Determine the (X, Y) coordinate at the center of the cell enclosing the given text.  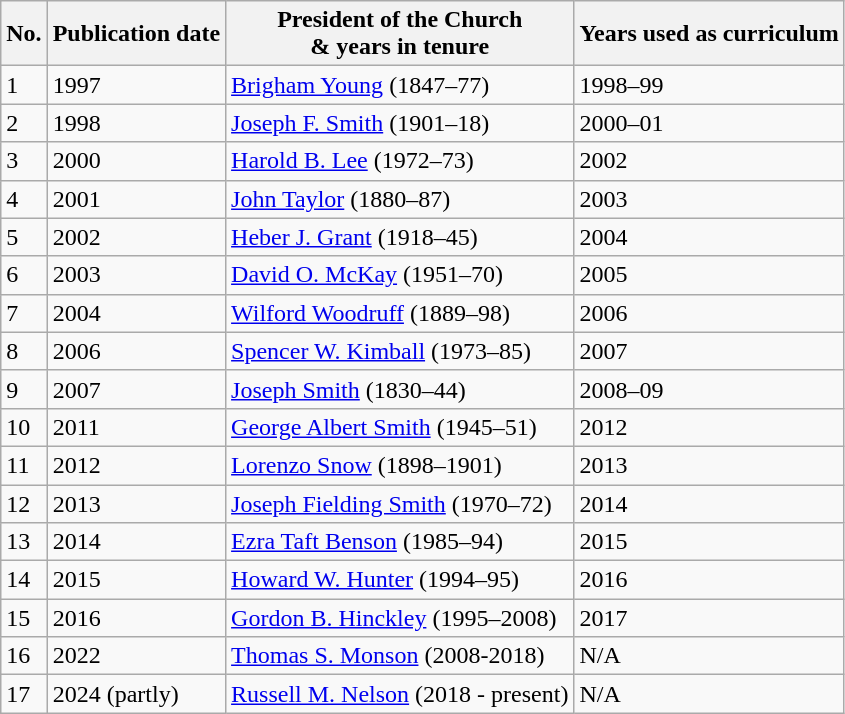
6 (24, 275)
2005 (709, 275)
5 (24, 237)
2000–01 (709, 123)
Years used as curriculum (709, 34)
President of the Church& years in tenure (400, 34)
10 (24, 427)
2008–09 (709, 389)
No. (24, 34)
1998–99 (709, 85)
Wilford Woodruff (1889–98) (400, 313)
Heber J. Grant (1918–45) (400, 237)
Spencer W. Kimball (1973–85) (400, 351)
17 (24, 694)
Howard W. Hunter (1994–95) (400, 580)
3 (24, 161)
George Albert Smith (1945–51) (400, 427)
Russell M. Nelson (2018 - present) (400, 694)
2011 (136, 427)
1998 (136, 123)
David O. McKay (1951–70) (400, 275)
4 (24, 199)
13 (24, 542)
Brigham Young (1847–77) (400, 85)
16 (24, 656)
Joseph Smith (1830–44) (400, 389)
Joseph Fielding Smith (1970–72) (400, 503)
Lorenzo Snow (1898–1901) (400, 465)
Gordon B. Hinckley (1995–2008) (400, 618)
Thomas S. Monson (2008-2018) (400, 656)
11 (24, 465)
8 (24, 351)
2000 (136, 161)
1 (24, 85)
2017 (709, 618)
7 (24, 313)
9 (24, 389)
Harold B. Lee (1972–73) (400, 161)
14 (24, 580)
Publication date (136, 34)
Ezra Taft Benson (1985–94) (400, 542)
15 (24, 618)
2022 (136, 656)
12 (24, 503)
2 (24, 123)
2024 (partly) (136, 694)
Joseph F. Smith (1901–18) (400, 123)
2001 (136, 199)
1997 (136, 85)
John Taylor (1880–87) (400, 199)
